Detect which cell encompasses the target text, then output its (x, y) center coordinate. 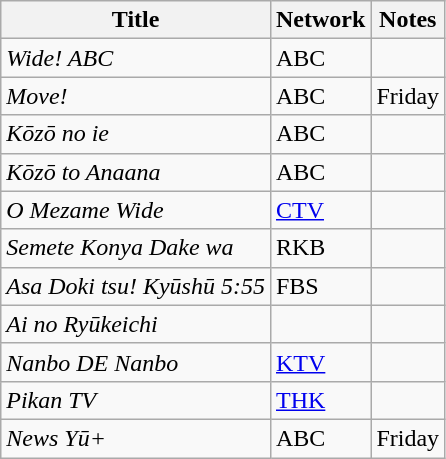
RKB (320, 248)
Asa Doki tsu! Kyūshū 5:55 (136, 286)
Nanbo DE Nanbo (136, 362)
Kōzō no ie (136, 134)
Kōzō to Anaana (136, 172)
Pikan TV (136, 400)
Semete Konya Dake wa (136, 248)
Ai no Ryūkeichi (136, 324)
FBS (320, 286)
CTV (320, 210)
O Mezame Wide (136, 210)
Notes (408, 20)
Wide! ABC (136, 58)
KTV (320, 362)
News Yū+ (136, 438)
THK (320, 400)
Network (320, 20)
Title (136, 20)
Move! (136, 96)
